Capture the cell that displays the provided text and extract its (X, Y) central coordinate. 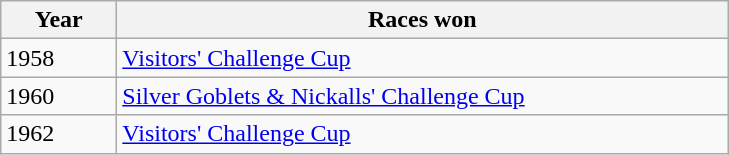
Races won (422, 20)
1960 (59, 96)
Silver Goblets & Nickalls' Challenge Cup (422, 96)
1958 (59, 58)
1962 (59, 134)
Year (59, 20)
